Extract the [X, Y] coordinate from the center of the cell holding the provided text.  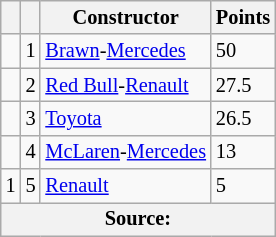
Constructor [125, 17]
Red Bull-Renault [125, 85]
Points [243, 17]
Toyota [125, 118]
13 [243, 152]
50 [243, 51]
27.5 [243, 85]
2 [31, 85]
3 [31, 118]
Brawn-Mercedes [125, 51]
McLaren-Mercedes [125, 152]
Renault [125, 186]
Source: [138, 219]
26.5 [243, 118]
4 [31, 152]
